Pinpoint the cell where the given text exists, returning its (x, y) midpoint coordinate. 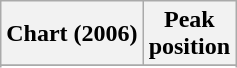
Chart (2006) (72, 34)
Peakposition (189, 34)
